Return the [X, Y] coordinate for the center point of the cell that contains the specified text.  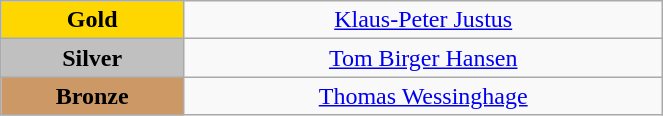
Bronze [92, 96]
Silver [92, 58]
Tom Birger Hansen [424, 58]
Klaus-Peter Justus [424, 20]
Gold [92, 20]
Thomas Wessinghage [424, 96]
